Search for the cell housing the specified text and yield its [X, Y] center coordinate. 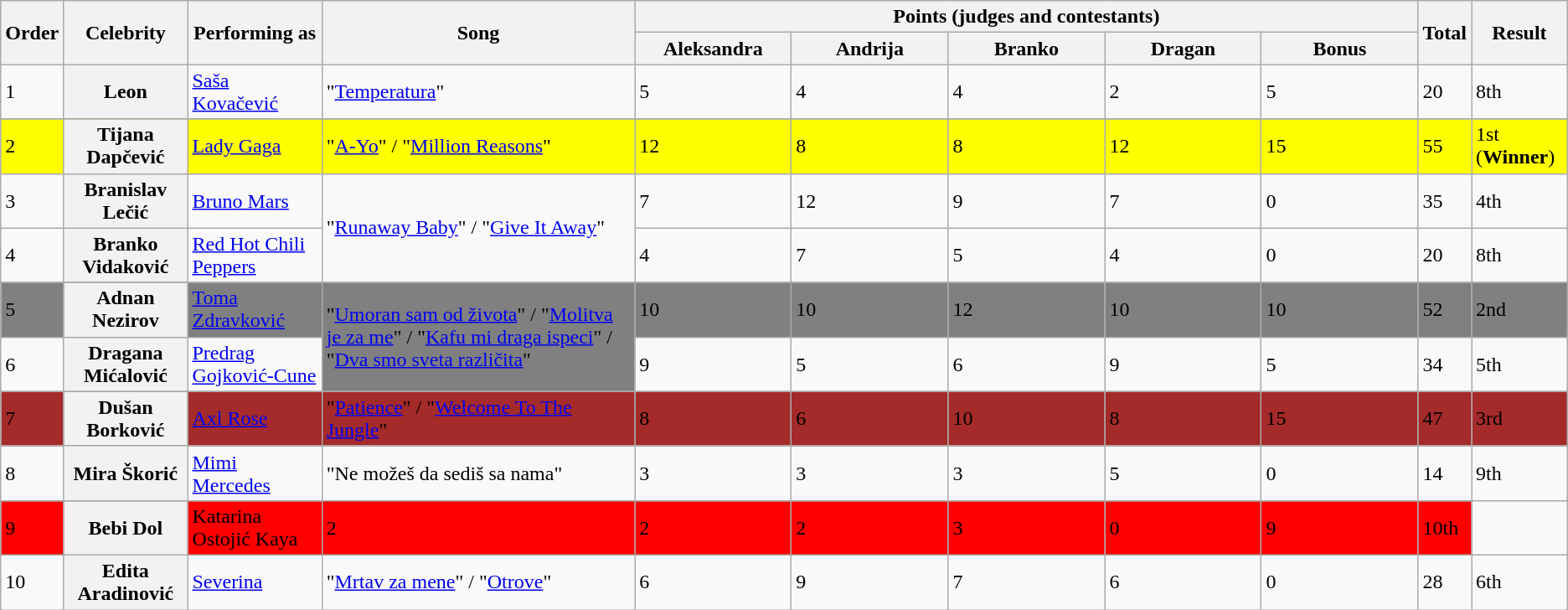
Celebrity [126, 33]
34 [1445, 364]
"Mrtav za mene" / "Otrove" [478, 582]
Result [1519, 33]
Tijana Dapčević [126, 146]
Predrag Gojković-Cune [255, 364]
"Patience" / "Welcome To The Jungle" [478, 419]
3rd [1519, 419]
"Ne možeš da sediš sa nama" [478, 473]
14 [1445, 473]
55 [1445, 146]
28 [1445, 582]
Dušan Borković [126, 419]
Toma Zdravković [255, 310]
Lady Gaga [255, 146]
Severina [255, 582]
Mimi Mercedes [255, 473]
Aleksandra [714, 49]
47 [1445, 419]
Performing as [255, 33]
Song [478, 33]
Points (judges and contestants) [1027, 17]
Saša Kovačević [255, 92]
Dragana Mićalović [126, 364]
Axl Rose [255, 419]
Edita Aradinović [126, 582]
4th [1519, 201]
Total [1445, 33]
Bruno Mars [255, 201]
Katarina Ostojić Kaya [255, 528]
"A-Yo" / "Million Reasons" [478, 146]
Leon [126, 92]
"Temperatura" [478, 92]
Andrija [869, 49]
5th [1519, 364]
Bebi Dol [126, 528]
Branko [1027, 49]
Branko Vidaković [126, 255]
9th [1519, 473]
6th [1519, 582]
10th [1445, 528]
Dragan [1183, 49]
1st (Winner) [1519, 146]
Adnan Nezirov [126, 310]
Branislav Lečić [126, 201]
"Runaway Baby" / "Give It Away" [478, 228]
Mira Škorić [126, 473]
Bonus [1340, 49]
52 [1445, 310]
2nd [1519, 310]
1 [32, 92]
35 [1445, 201]
"Umoran sam od života" / "Molitva je za me" / "Kafu mi draga ispeci" / "Dva smo sveta različita" [478, 337]
Order [32, 33]
Red Hot Chili Peppers [255, 255]
